Determine the [x, y] coordinate at the center of the cell enclosing the given text.  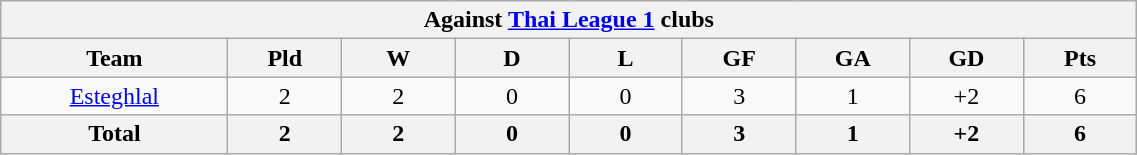
GD [967, 58]
GF [739, 58]
Total [114, 134]
Against Thai League 1 clubs [569, 20]
Pld [285, 58]
W [399, 58]
Pts [1080, 58]
Team [114, 58]
D [512, 58]
Esteghlal [114, 96]
L [626, 58]
GA [853, 58]
